Extract the (X, Y) coordinate from the center of the cell holding the provided text.  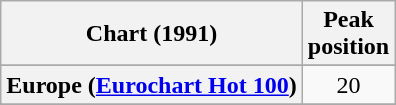
20 (348, 85)
Peakposition (348, 34)
Europe (Eurochart Hot 100) (152, 85)
Chart (1991) (152, 34)
